Identify which cell holds the provided text, then report its [X, Y] central coordinate. 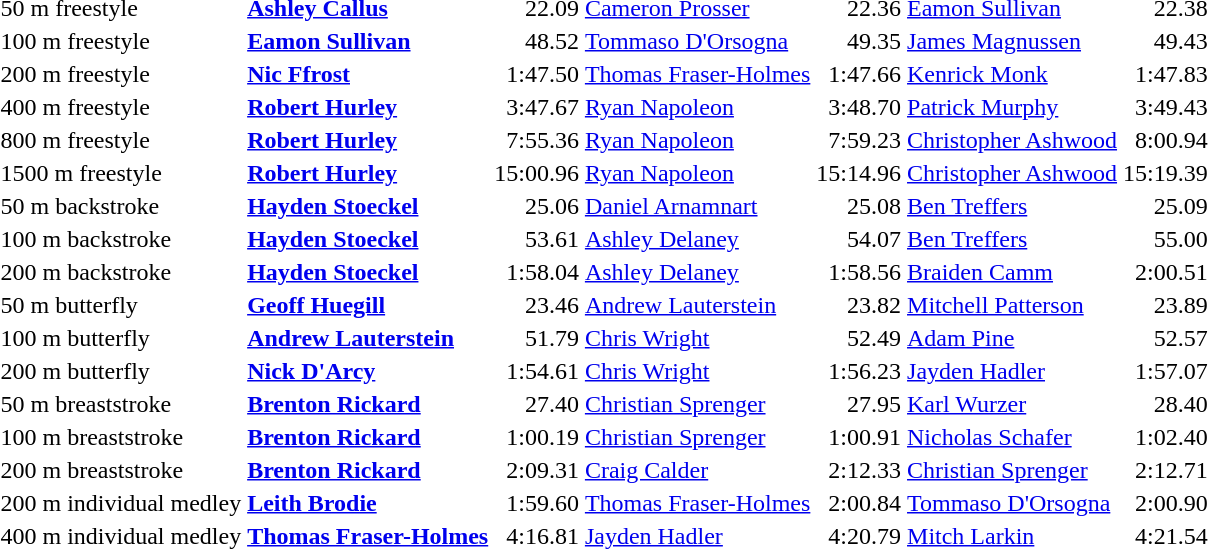
Nick D'Arcy [368, 371]
Craig Calder [697, 470]
15:14.96 [859, 173]
Nicholas Schafer [1012, 437]
Nic Ffrost [368, 74]
3:48.70 [859, 107]
1:47.66 [859, 74]
Adam Pine [1012, 338]
Patrick Murphy [1012, 107]
2:09.31 [537, 470]
27.40 [537, 404]
49.35 [859, 41]
25.06 [537, 206]
Braiden Camm [1012, 272]
15:00.96 [537, 173]
27.95 [859, 404]
1:54.61 [537, 371]
1:58.56 [859, 272]
1:00.91 [859, 437]
53.61 [537, 239]
54.07 [859, 239]
1:59.60 [537, 503]
7:59.23 [859, 140]
23.82 [859, 305]
51.79 [537, 338]
Geoff Huegill [368, 305]
3:47.67 [537, 107]
Daniel Arnamnart [697, 206]
25.08 [859, 206]
1:56.23 [859, 371]
48.52 [537, 41]
7:55.36 [537, 140]
1:58.04 [537, 272]
Eamon Sullivan [368, 41]
52.49 [859, 338]
2:12.33 [859, 470]
1:47.50 [537, 74]
James Magnussen [1012, 41]
1:00.19 [537, 437]
Jayden Hadler [1012, 371]
Leith Brodie [368, 503]
2:00.84 [859, 503]
Karl Wurzer [1012, 404]
Mitchell Patterson [1012, 305]
23.46 [537, 305]
Kenrick Monk [1012, 74]
